Capture the cell that displays the provided text and extract its (x, y) central coordinate. 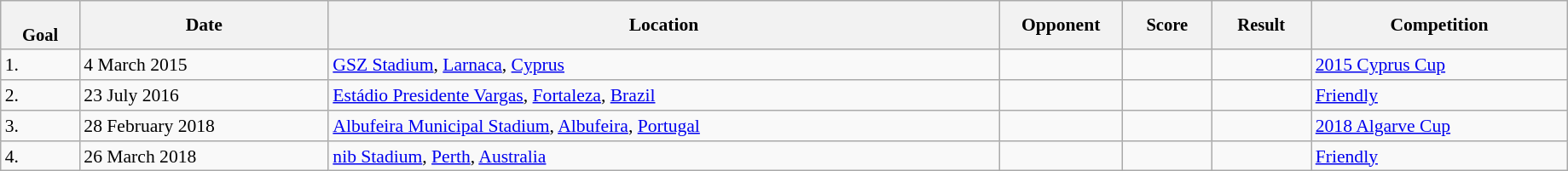
Location (663, 26)
Goal (41, 26)
GSZ Stadium, Larnaca, Cyprus (663, 66)
Estádio Presidente Vargas, Fortaleza, Brazil (663, 95)
3. (41, 126)
1. (41, 66)
Competition (1439, 26)
Date (204, 26)
Friendly (1439, 95)
Score (1167, 26)
28 February 2018 (204, 126)
2018 Algarve Cup (1439, 126)
Result (1262, 26)
Albufeira Municipal Stadium, Albufeira, Portugal (663, 126)
23 July 2016 (204, 95)
2015 Cyprus Cup (1439, 66)
Opponent (1061, 26)
2. (41, 95)
4 March 2015 (204, 66)
